Search for the cell housing the specified text and yield its [x, y] center coordinate. 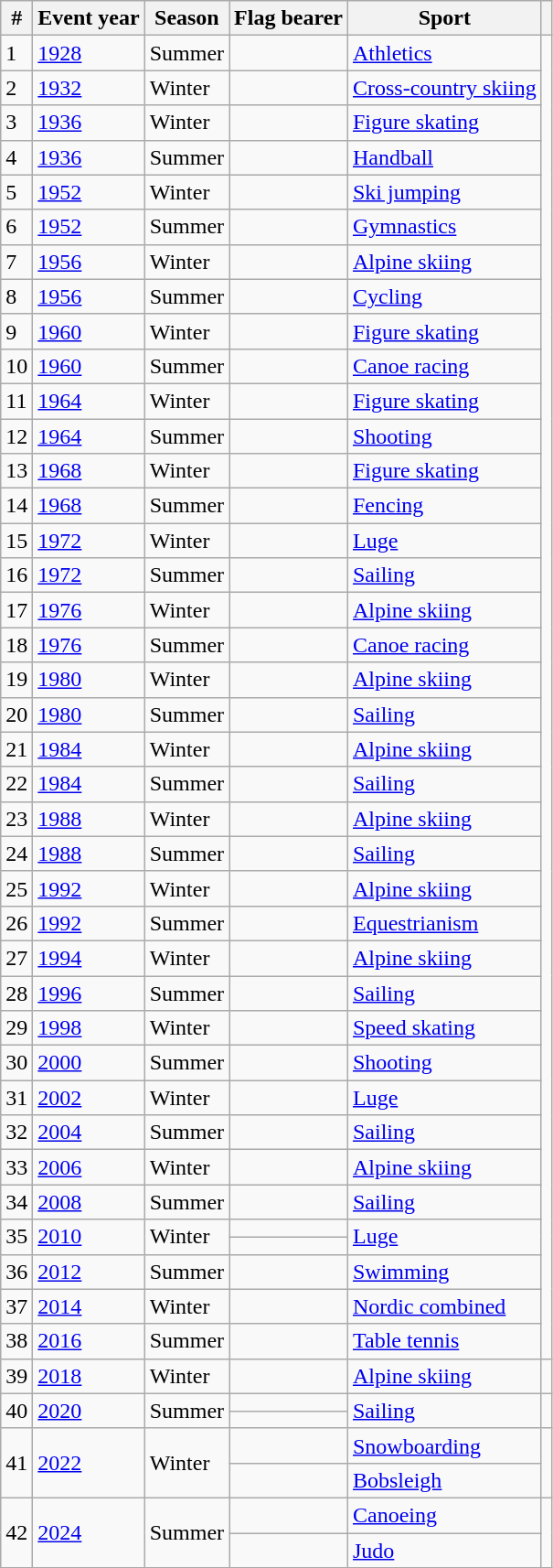
1996 [89, 993]
Handball [444, 157]
Table tennis [444, 1341]
2020 [89, 1411]
39 [16, 1376]
Nordic combined [444, 1306]
13 [16, 471]
1998 [89, 1028]
15 [16, 541]
Bobsleigh [444, 1480]
10 [16, 366]
1928 [89, 53]
19 [16, 680]
8 [16, 296]
30 [16, 1063]
2014 [89, 1306]
3 [16, 123]
20 [16, 714]
Fencing [444, 506]
1994 [89, 958]
9 [16, 331]
17 [16, 610]
2002 [89, 1098]
23 [16, 819]
21 [16, 749]
Sport [444, 18]
40 [16, 1411]
25 [16, 888]
4 [16, 157]
Cross-country skiing [444, 88]
2012 [89, 1272]
2018 [89, 1376]
Judo [444, 1551]
37 [16, 1306]
Ski jumping [444, 192]
Event year [89, 18]
31 [16, 1098]
Season [186, 18]
41 [16, 1463]
28 [16, 993]
Equestrianism [444, 923]
32 [16, 1133]
Athletics [444, 53]
38 [16, 1341]
# [16, 18]
27 [16, 958]
33 [16, 1167]
Speed skating [444, 1028]
36 [16, 1272]
Swimming [444, 1272]
2000 [89, 1063]
12 [16, 436]
22 [16, 784]
2010 [89, 1237]
29 [16, 1028]
5 [16, 192]
2008 [89, 1202]
Snowboarding [444, 1445]
2 [16, 88]
6 [16, 227]
24 [16, 854]
11 [16, 401]
Cycling [444, 296]
Gymnastics [444, 227]
2024 [89, 1532]
1 [16, 53]
2004 [89, 1133]
2022 [89, 1463]
42 [16, 1532]
16 [16, 575]
26 [16, 923]
2006 [89, 1167]
7 [16, 262]
Canoeing [444, 1515]
35 [16, 1237]
1932 [89, 88]
34 [16, 1202]
14 [16, 506]
Flag bearer [289, 18]
18 [16, 645]
2016 [89, 1341]
